Find where the given text appears and provide that cell's center as [x, y] coordinate. 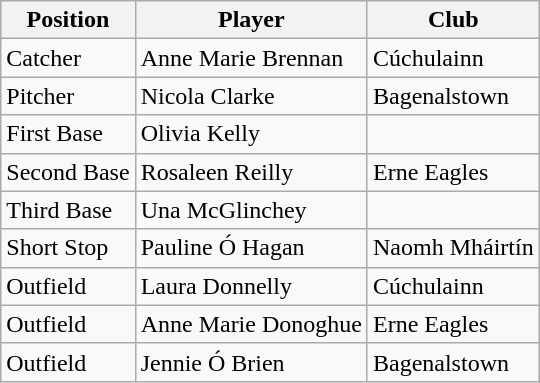
Short Stop [68, 248]
Olivia Kelly [251, 134]
Una McGlinchey [251, 210]
Naomh Mháirtín [453, 248]
Rosaleen Reilly [251, 172]
Pauline Ó Hagan [251, 248]
Second Base [68, 172]
Club [453, 20]
Player [251, 20]
Anne Marie Donoghue [251, 324]
First Base [68, 134]
Third Base [68, 210]
Catcher [68, 58]
Nicola Clarke [251, 96]
Position [68, 20]
Anne Marie Brennan [251, 58]
Laura Donnelly [251, 286]
Jennie Ó Brien [251, 362]
Pitcher [68, 96]
